Scan for the cell matching the given text and deliver its [x, y] coordinate at center. 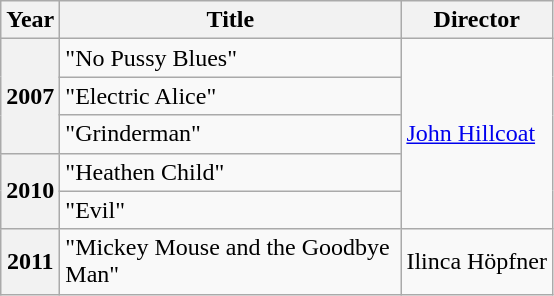
"Electric Alice" [230, 96]
"Heathen Child" [230, 172]
John Hillcoat [477, 134]
"No Pussy Blues" [230, 58]
2011 [30, 262]
"Evil" [230, 210]
"Grinderman" [230, 134]
2010 [30, 191]
2007 [30, 96]
Ilinca Höpfner [477, 262]
Year [30, 20]
"Mickey Mouse and the Goodbye Man" [230, 262]
Title [230, 20]
Director [477, 20]
